Return the [X, Y] coordinate for the center point of the cell that contains the specified text.  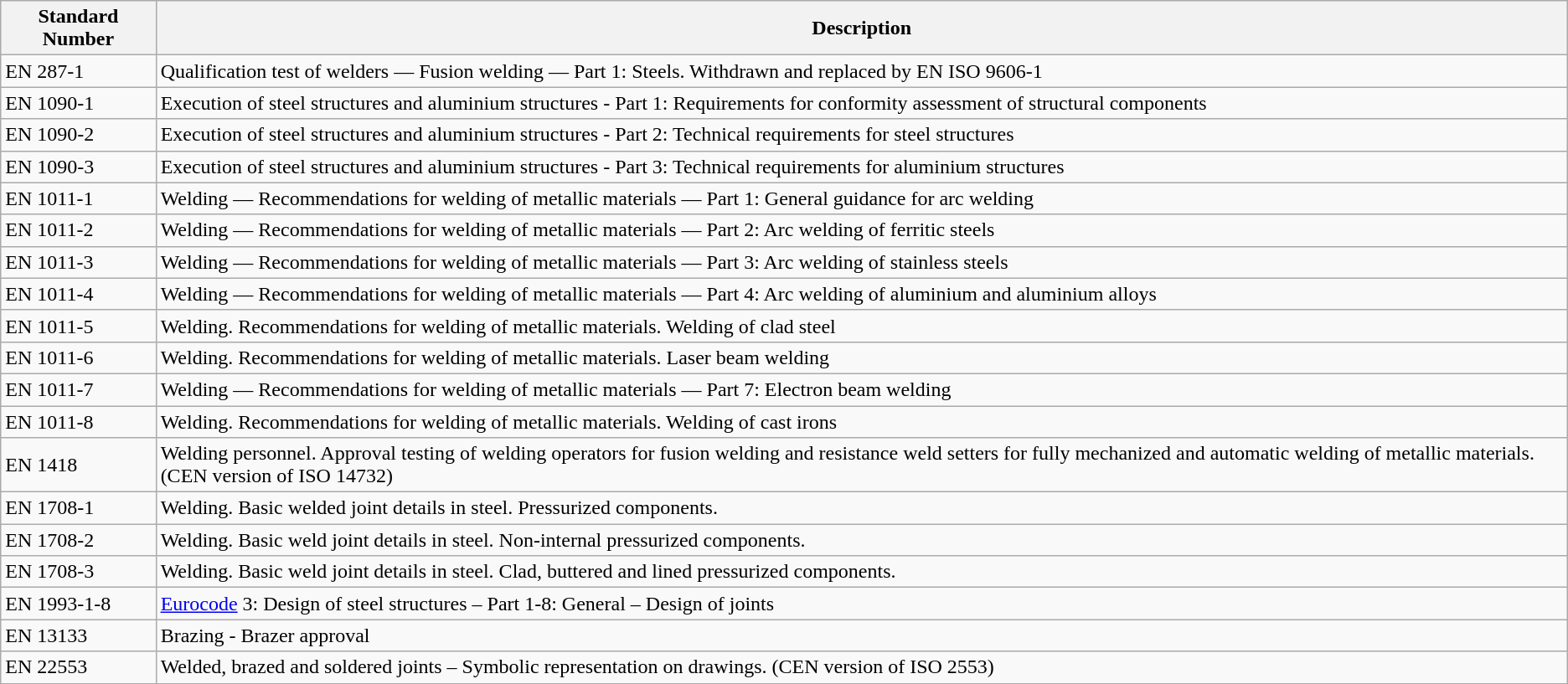
Welding — Recommendations for welding of metallic materials — Part 3: Arc welding of stainless steels [861, 262]
EN 1708-3 [79, 572]
Eurocode 3: Design of steel structures – Part 1-8: General – Design of joints [861, 604]
EN 287-1 [79, 71]
EN 13133 [79, 635]
Standard Number [79, 28]
Welding — Recommendations for welding of metallic materials — Part 2: Arc welding of ferritic steels [861, 230]
Welded, brazed and soldered joints – Symbolic representation on drawings. (CEN version of ISO 2553) [861, 667]
EN 1418 [79, 465]
EN 1011-8 [79, 421]
Welding. Recommendations for welding of metallic materials. Welding of cast irons [861, 421]
Welding — Recommendations for welding of metallic materials — Part 4: Arc welding of aluminium and aluminium alloys [861, 294]
Welding. Recommendations for welding of metallic materials. Welding of clad steel [861, 326]
EN 1993-1-8 [79, 604]
Execution of steel structures and aluminium structures - Part 2: Technical requirements for steel structures [861, 135]
EN 1708-1 [79, 508]
EN 1011-2 [79, 230]
Welding. Basic weld joint details in steel. Non-internal pressurized components. [861, 540]
Welding — Recommendations for welding of metallic materials — Part 7: Electron beam welding [861, 389]
Execution of steel structures and aluminium structures - Part 1: Requirements for conformity assessment of structural components [861, 103]
EN 1011-4 [79, 294]
EN 1011-1 [79, 198]
Description [861, 28]
EN 22553 [79, 667]
EN 1011-5 [79, 326]
EN 1090-3 [79, 167]
Brazing - Brazer approval [861, 635]
Welding. Basic weld joint details in steel. Clad, buttered and lined pressurized components. [861, 572]
EN 1011-7 [79, 389]
EN 1708-2 [79, 540]
EN 1090-1 [79, 103]
EN 1011-6 [79, 357]
Welding — Recommendations for welding of metallic materials — Part 1: General guidance for arc welding [861, 198]
Welding. Basic welded joint details in steel. Pressurized components. [861, 508]
EN 1011-3 [79, 262]
EN 1090-2 [79, 135]
Qualification test of welders — Fusion welding — Part 1: Steels. Withdrawn and replaced by EN ISO 9606-1 [861, 71]
Execution of steel structures and aluminium structures - Part 3: Technical requirements for aluminium structures [861, 167]
Welding. Recommendations for welding of metallic materials. Laser beam welding [861, 357]
